Find where the given text appears and provide that cell's center as (X, Y) coordinate. 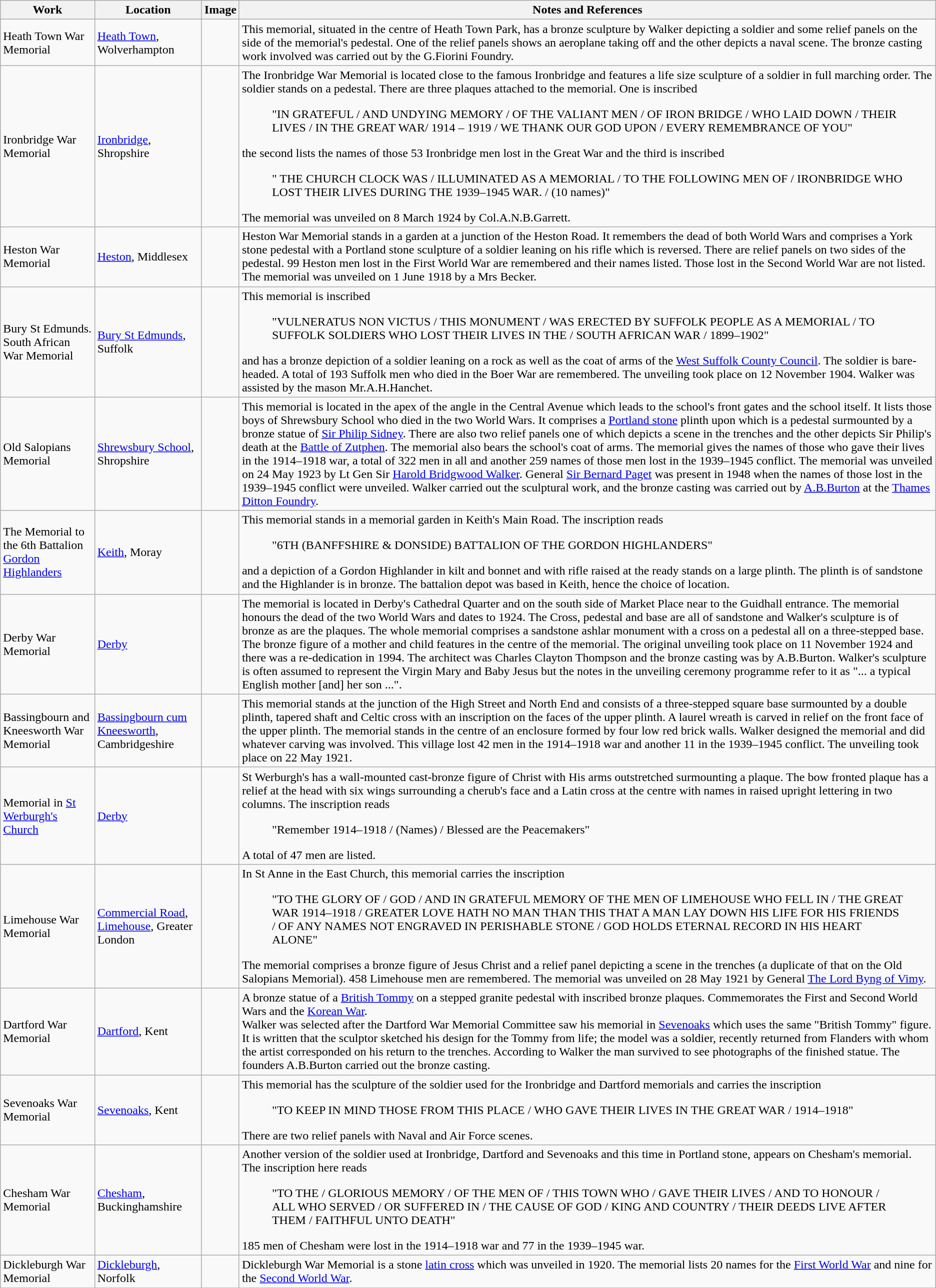
Commercial Road, Limehouse, Greater London (148, 926)
Work (47, 10)
Ironbridge, Shropshire (148, 146)
Bassingbourn and Kneesworth War Memorial (47, 730)
Bassingbourn cum Kneesworth, Cambridgeshire (148, 730)
Dickleburgh War Memorial (47, 1272)
Bury St Edmunds, Suffolk (148, 342)
Derby War Memorial (47, 644)
Shrewsbury School, Shropshire (148, 454)
Location (148, 10)
Keith, Moray (148, 552)
Sevenoaks War Memorial (47, 1110)
Memorial in St Werburgh's Church (47, 815)
Limehouse War Memorial (47, 926)
Sevenoaks, Kent (148, 1110)
Heath Town, Wolverhampton (148, 42)
Heston War Memorial (47, 257)
Heath Town War Memorial (47, 42)
Notes and References (587, 10)
Heston, Middlesex (148, 257)
The Memorial to the 6th Battalion Gordon Highlanders (47, 552)
Dickleburgh, Norfolk (148, 1272)
Image (220, 10)
Old Salopians Memorial (47, 454)
Bury St Edmunds. South African War Memorial (47, 342)
Dartford, Kent (148, 1031)
Chesham, Buckinghamshire (148, 1200)
Ironbridge War Memorial (47, 146)
Chesham War Memorial (47, 1200)
Dartford War Memorial (47, 1031)
